Search for the cell housing the specified text and yield its [x, y] center coordinate. 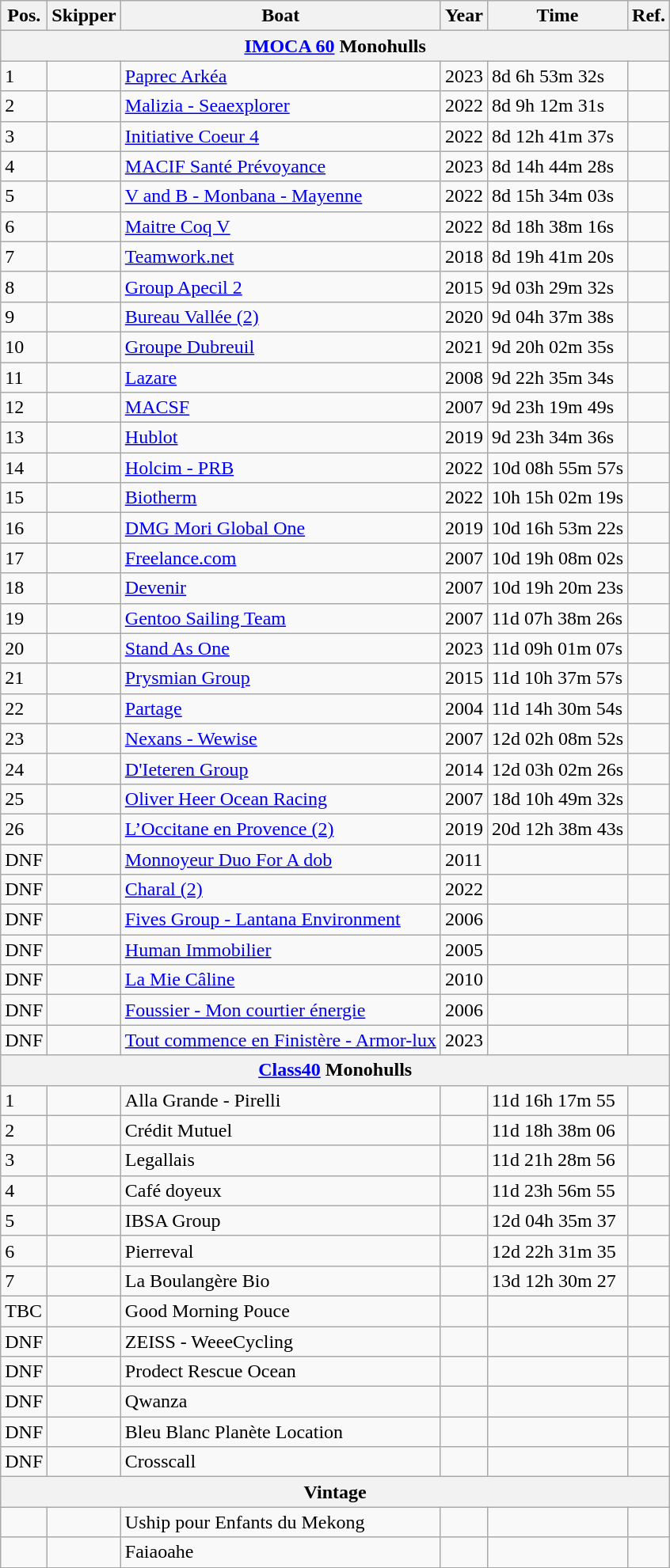
Nexans - Wewise [280, 738]
9d 23h 19m 49s [558, 408]
12 [24, 408]
Freelance.com [280, 558]
20 [24, 648]
Stand As One [280, 648]
2018 [464, 256]
Biotherm [280, 498]
Uship pour Enfants du Mekong [280, 1522]
2004 [464, 708]
14 [24, 468]
23 [24, 738]
22 [24, 708]
2020 [464, 317]
12d 04h 35m 37 [558, 1221]
Gentoo Sailing Team [280, 618]
Human Immobilier [280, 950]
15 [24, 498]
Foussier - Mon courtier énergie [280, 1010]
2005 [464, 950]
9d 03h 29m 32s [558, 287]
12d 02h 08m 52s [558, 738]
13 [24, 438]
9d 20h 02m 35s [558, 347]
Teamwork.net [280, 256]
11 [24, 378]
2021 [464, 347]
24 [24, 769]
Prysmian Group [280, 678]
10d 19h 20m 23s [558, 588]
Lazare [280, 378]
13d 12h 30m 27 [558, 1281]
16 [24, 528]
10d 19h 08m 02s [558, 558]
Qwanza [280, 1402]
Class40 Monohulls [336, 1070]
IBSA Group [280, 1221]
MACSF [280, 408]
2014 [464, 769]
Fives Group - Lantana Environment [280, 920]
11d 10h 37m 57s [558, 678]
8d 15h 34m 03s [558, 196]
20d 12h 38m 43s [558, 829]
11d 18h 38m 06 [558, 1130]
11d 21h 28m 56 [558, 1160]
Pos. [24, 16]
11d 16h 17m 55 [558, 1100]
8d 18h 38m 16s [558, 226]
Faiaoahe [280, 1552]
8d 12h 41m 37s [558, 136]
9d 22h 35m 34s [558, 378]
Café doyeux [280, 1190]
26 [24, 829]
2008 [464, 378]
Paprec Arkéa [280, 76]
Initiative Coeur 4 [280, 136]
21 [24, 678]
Bleu Blanc Planète Location [280, 1432]
11d 09h 01m 07s [558, 648]
Good Morning Pouce [280, 1311]
Malizia - Seaexplorer [280, 106]
La Boulangère Bio [280, 1281]
D'Ieteren Group [280, 769]
Monnoyeur Duo For A dob [280, 859]
11d 07h 38m 26s [558, 618]
9 [24, 317]
Bureau Vallée (2) [280, 317]
Groupe Dubreuil [280, 347]
Charal (2) [280, 890]
MACIF Santé Prévoyance [280, 166]
8d 14h 44m 28s [558, 166]
Prodect Rescue Ocean [280, 1372]
8d 19h 41m 20s [558, 256]
Alla Grande - Pirelli [280, 1100]
8d 9h 12m 31s [558, 106]
11d 14h 30m 54s [558, 708]
Tout commence en Finistère - Armor-lux [280, 1040]
Skipper [84, 16]
12d 22h 31m 35 [558, 1251]
DMG Mori Global One [280, 528]
Maitre Coq V [280, 226]
Time [558, 16]
10d 08h 55m 57s [558, 468]
L’Occitane en Provence (2) [280, 829]
TBC [24, 1311]
9d 23h 34m 36s [558, 438]
Holcim - PRB [280, 468]
Crédit Mutuel [280, 1130]
Vintage [336, 1492]
18d 10h 49m 32s [558, 799]
ZEISS - WeeeCycling [280, 1342]
18 [24, 588]
8d 6h 53m 32s [558, 76]
12d 03h 02m 26s [558, 769]
Devenir [280, 588]
10 [24, 347]
Hublot [280, 438]
Pierreval [280, 1251]
Legallais [280, 1160]
2011 [464, 859]
Boat [280, 16]
10d 16h 53m 22s [558, 528]
10h 15h 02m 19s [558, 498]
Partage [280, 708]
2010 [464, 980]
V and B - Monbana - Mayenne [280, 196]
Year [464, 16]
9d 04h 37m 38s [558, 317]
Oliver Heer Ocean Racing [280, 799]
11d 23h 56m 55 [558, 1190]
17 [24, 558]
La Mie Câline [280, 980]
19 [24, 618]
25 [24, 799]
Group Apecil 2 [280, 287]
IMOCA 60 Monohulls [336, 46]
Ref. [649, 16]
8 [24, 287]
Crosscall [280, 1462]
